For the text-containing cell, return its midpoint in [x, y] coordinate format. 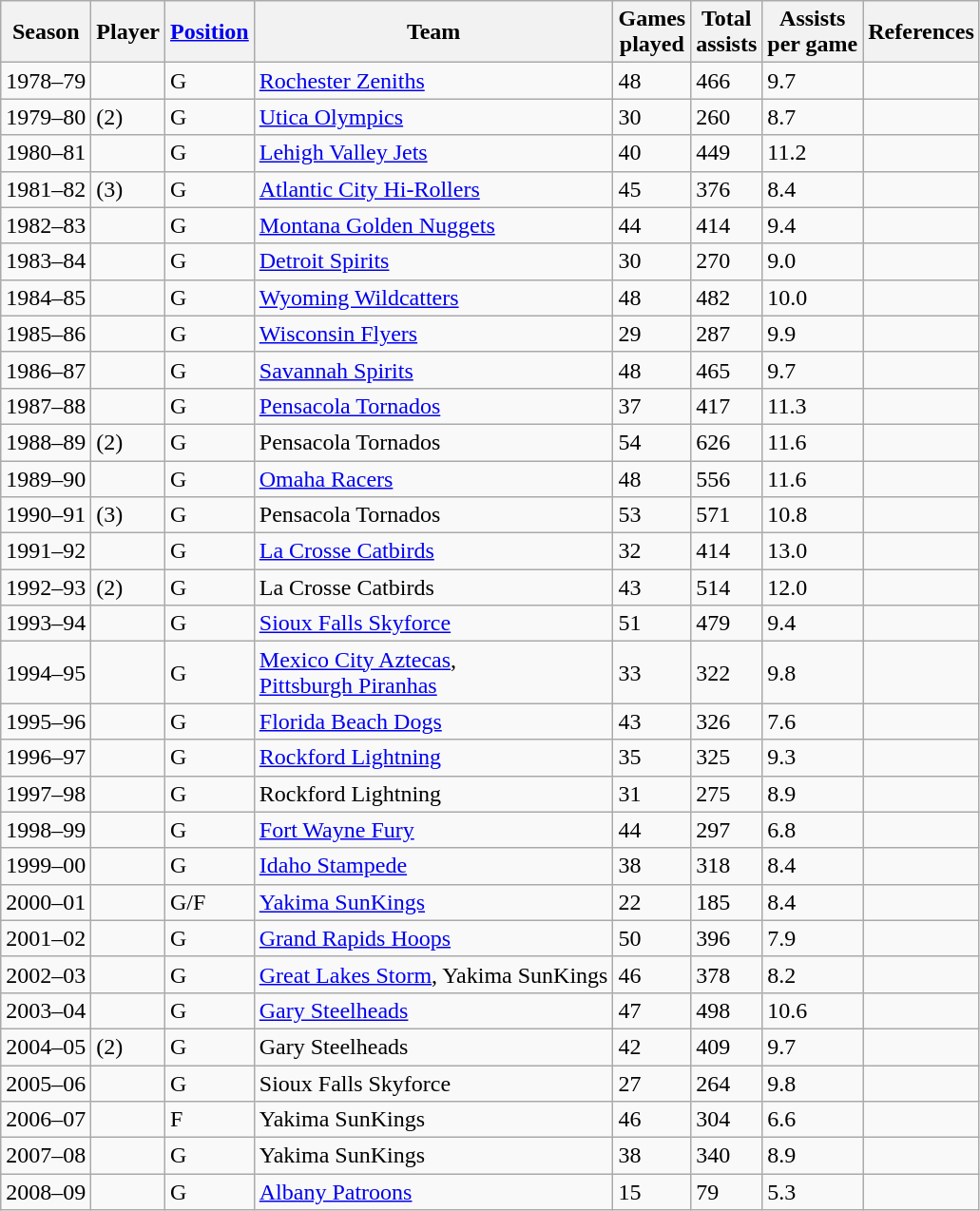
2005–06 [46, 1083]
10.0 [813, 298]
2002–03 [46, 974]
79 [726, 1192]
Player [128, 32]
31 [652, 794]
G/F [210, 902]
Utica Olympics [433, 117]
6.8 [813, 830]
Team [433, 32]
9.3 [813, 758]
275 [726, 794]
47 [652, 1010]
1994–95 [46, 673]
1988–89 [46, 442]
Atlantic City Hi-Rollers [433, 189]
287 [726, 334]
Florida Beach Dogs [433, 721]
1990–91 [46, 515]
13.0 [813, 551]
7.9 [813, 938]
2008–09 [46, 1192]
Mexico City Aztecas,Pittsburgh Piranhas [433, 673]
260 [726, 117]
297 [726, 830]
1995–96 [46, 721]
Montana Golden Nuggets [433, 225]
556 [726, 478]
409 [726, 1047]
Wisconsin Flyers [433, 334]
1985–86 [46, 334]
Totalassists [726, 32]
Season [46, 32]
1981–82 [46, 189]
1996–97 [46, 758]
1983–84 [46, 261]
29 [652, 334]
42 [652, 1047]
Assistsper game [813, 32]
8.2 [813, 974]
514 [726, 587]
2003–04 [46, 1010]
482 [726, 298]
11.3 [813, 406]
33 [652, 673]
304 [726, 1120]
22 [652, 902]
7.6 [813, 721]
1984–85 [46, 298]
1980–81 [46, 153]
1986–87 [46, 370]
1999–00 [46, 866]
Grand Rapids Hoops [433, 938]
Lehigh Valley Jets [433, 153]
498 [726, 1010]
417 [726, 406]
9.0 [813, 261]
1993–94 [46, 624]
32 [652, 551]
Wyoming Wildcatters [433, 298]
479 [726, 624]
27 [652, 1083]
1997–98 [46, 794]
465 [726, 370]
1982–83 [46, 225]
270 [726, 261]
449 [726, 153]
50 [652, 938]
10.6 [813, 1010]
2001–02 [46, 938]
10.8 [813, 515]
Detroit Spirits [433, 261]
12.0 [813, 587]
340 [726, 1156]
1991–92 [46, 551]
Savannah Spirits [433, 370]
1978–79 [46, 81]
Position [210, 32]
1987–88 [46, 406]
Idaho Stampede [433, 866]
53 [652, 515]
45 [652, 189]
325 [726, 758]
396 [726, 938]
Albany Patroons [433, 1192]
5.3 [813, 1192]
Gamesplayed [652, 32]
2000–01 [46, 902]
376 [726, 189]
466 [726, 81]
2006–07 [46, 1120]
1992–93 [46, 587]
37 [652, 406]
378 [726, 974]
Omaha Racers [433, 478]
Great Lakes Storm, Yakima SunKings [433, 974]
322 [726, 673]
9.9 [813, 334]
11.2 [813, 153]
F [210, 1120]
1979–80 [46, 117]
326 [726, 721]
571 [726, 515]
15 [652, 1192]
2004–05 [46, 1047]
1998–99 [46, 830]
626 [726, 442]
Rochester Zeniths [433, 81]
1989–90 [46, 478]
40 [652, 153]
References [922, 32]
264 [726, 1083]
185 [726, 902]
54 [652, 442]
2007–08 [46, 1156]
6.6 [813, 1120]
35 [652, 758]
51 [652, 624]
Fort Wayne Fury [433, 830]
318 [726, 866]
8.7 [813, 117]
